Return (X, Y) of the center of cell containing provided text 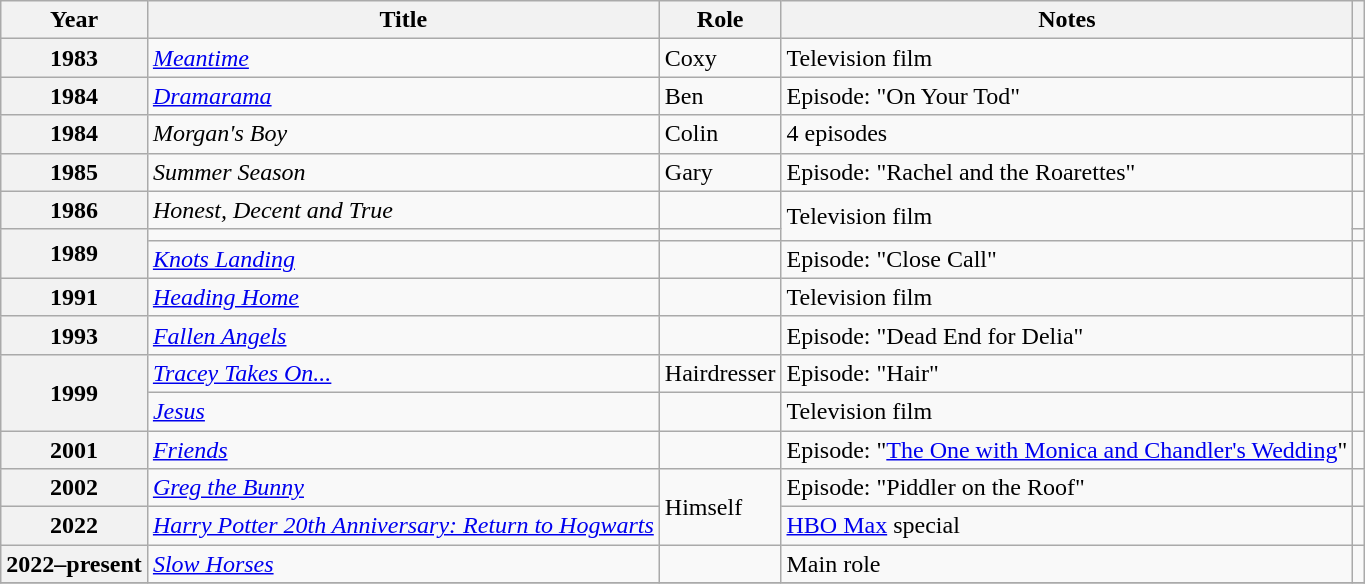
Heading Home (403, 297)
Dramarama (403, 96)
Fallen Angels (403, 335)
Tracey Takes On... (403, 373)
Summer Season (403, 172)
Episode: "Piddler on the Roof" (1067, 488)
Slow Horses (403, 564)
Himself (720, 507)
2001 (74, 449)
Hairdresser (720, 373)
HBO Max special (1067, 526)
Notes (1067, 20)
Episode: "Hair" (1067, 373)
Main role (1067, 564)
1993 (74, 335)
1986 (74, 210)
1989 (74, 254)
Gary (720, 172)
Morgan's Boy (403, 134)
Role (720, 20)
2022–present (74, 564)
2002 (74, 488)
Greg the Bunny (403, 488)
Meantime (403, 58)
Knots Landing (403, 259)
Ben (720, 96)
Coxy (720, 58)
1985 (74, 172)
Harry Potter 20th Anniversary: Return to Hogwarts (403, 526)
Title (403, 20)
Episode: "On Your Tod" (1067, 96)
Honest, Decent and True (403, 210)
4 episodes (1067, 134)
Episode: "Close Call" (1067, 259)
Episode: "The One with Monica and Chandler's Wedding" (1067, 449)
1983 (74, 58)
Episode: "Dead End for Delia" (1067, 335)
Friends (403, 449)
1991 (74, 297)
2022 (74, 526)
Colin (720, 134)
Year (74, 20)
Episode: "Rachel and the Roarettes" (1067, 172)
1999 (74, 392)
Jesus (403, 411)
